Scan for the cell matching the given text and deliver its (x, y) coordinate at center. 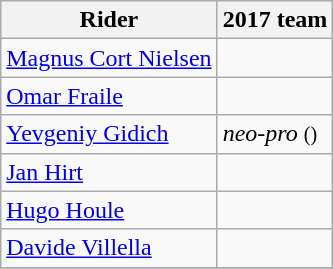
Jan Hirt (109, 172)
neo-pro () (275, 134)
Omar Fraile (109, 96)
Magnus Cort Nielsen (109, 58)
Hugo Houle (109, 210)
Yevgeniy Gidich (109, 134)
Davide Villella (109, 248)
Rider (109, 20)
2017 team (275, 20)
